Find where the given text appears and provide that cell's center as [X, Y] coordinate. 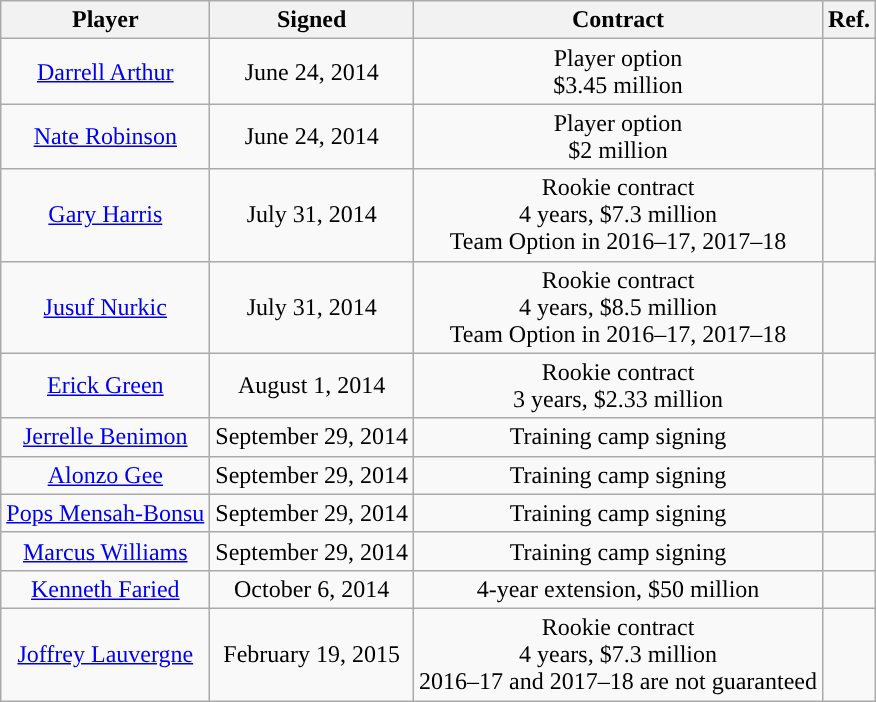
Erick Green [106, 386]
Jusuf Nurkic [106, 307]
August 1, 2014 [312, 386]
Kenneth Faried [106, 589]
Pops Mensah-Bonsu [106, 513]
Alonzo Gee [106, 475]
October 6, 2014 [312, 589]
Player option$2 million [618, 136]
Rookie contract4 years, $7.3 millionTeam Option in 2016–17, 2017–18 [618, 215]
Marcus Williams [106, 551]
Contract [618, 20]
Rookie contract4 years, $7.3 million2016–17 and 2017–18 are not guaranteed [618, 654]
Player option$3.45 million [618, 72]
Rookie contract4 years, $8.5 millionTeam Option in 2016–17, 2017–18 [618, 307]
Gary Harris [106, 215]
Darrell Arthur [106, 72]
Rookie contract3 years, $2.33 million [618, 386]
Joffrey Lauvergne [106, 654]
Ref. [848, 20]
Nate Robinson [106, 136]
4-year extension, $50 million [618, 589]
Jerrelle Benimon [106, 437]
February 19, 2015 [312, 654]
Signed [312, 20]
Player [106, 20]
